Return the [X, Y] coordinate for the center point of the cell that contains the specified text.  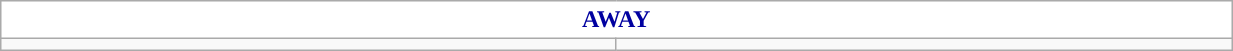
AWAY [616, 20]
